Capture the cell that displays the provided text and extract its (X, Y) central coordinate. 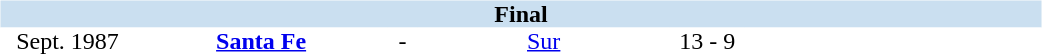
Sur (544, 42)
Final (520, 14)
13 - 9 (707, 42)
Sept. 1987 (67, 42)
- (403, 42)
Santa Fe (262, 42)
